For the text-containing cell, return its midpoint in [X, Y] coordinate format. 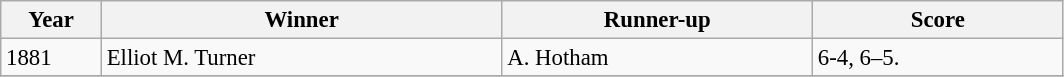
Runner-up [658, 20]
Winner [302, 20]
Elliot M. Turner [302, 58]
1881 [52, 58]
Year [52, 20]
A. Hotham [658, 58]
6-4, 6–5. [938, 58]
Score [938, 20]
